Find where the given text appears and provide that cell's center as (X, Y) coordinate. 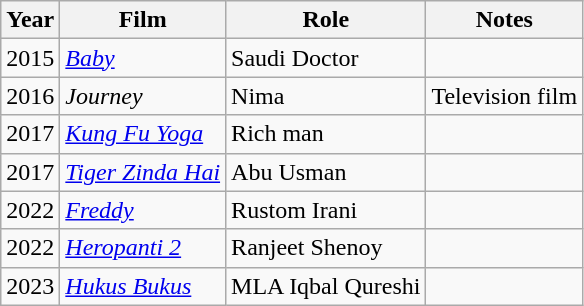
Tiger Zinda Hai (143, 172)
Baby (143, 58)
Saudi Doctor (326, 58)
Nima (326, 96)
Ranjeet Shenoy (326, 248)
Freddy (143, 210)
Rich man (326, 134)
Role (326, 20)
Film (143, 20)
Television film (504, 96)
Notes (504, 20)
Journey (143, 96)
MLA Iqbal Qureshi (326, 286)
Kung Fu Yoga (143, 134)
Year (30, 20)
2023 (30, 286)
Heropanti 2 (143, 248)
2015 (30, 58)
2016 (30, 96)
Hukus Bukus (143, 286)
Rustom Irani (326, 210)
Abu Usman (326, 172)
